Detect which cell encompasses the target text, then output its [x, y] center coordinate. 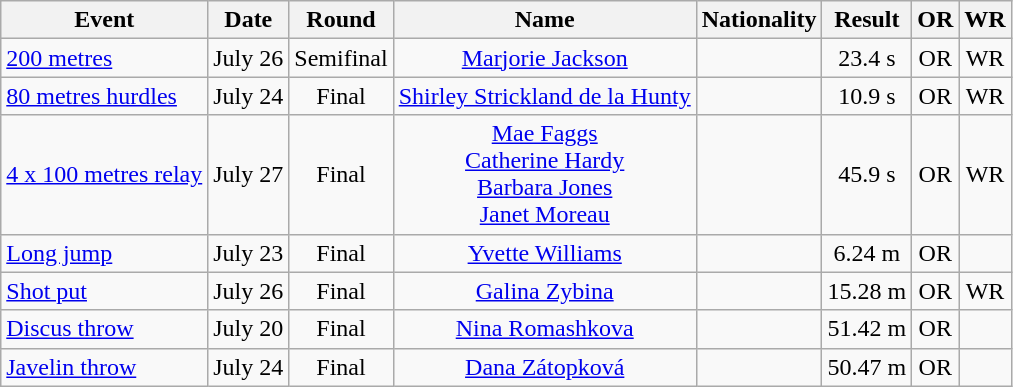
200 metres [104, 58]
6.24 m [867, 253]
4 x 100 metres relay [104, 174]
Nina Romashkova [544, 329]
45.9 s [867, 174]
Discus throw [104, 329]
51.42 m [867, 329]
Shot put [104, 291]
10.9 s [867, 96]
Shirley Strickland de la Hunty [544, 96]
Marjorie Jackson [544, 58]
Round [341, 20]
July 27 [248, 174]
Semifinal [341, 58]
Nationality [759, 20]
Javelin throw [104, 367]
Galina Zybina [544, 291]
Event [104, 20]
July 23 [248, 253]
Dana Zátopková [544, 367]
July 20 [248, 329]
50.47 m [867, 367]
80 metres hurdles [104, 96]
15.28 m [867, 291]
Result [867, 20]
Long jump [104, 253]
Name [544, 20]
Yvette Williams [544, 253]
23.4 s [867, 58]
Mae FaggsCatherine HardyBarbara JonesJanet Moreau [544, 174]
Date [248, 20]
